Locate the cell with the specified text and output its [x, y] center coordinate. 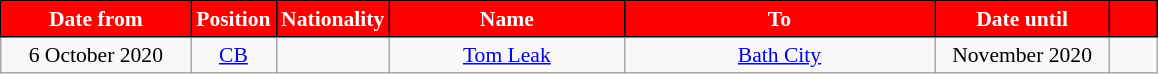
Date from [96, 19]
Tom Leak [506, 55]
Nationality [332, 19]
Date until [1022, 19]
Name [506, 19]
To [779, 19]
Position [234, 19]
6 October 2020 [96, 55]
November 2020 [1022, 55]
Bath City [779, 55]
CB [234, 55]
